For the text-containing cell, return its midpoint in (X, Y) coordinate format. 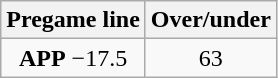
APP −17.5 (74, 58)
Pregame line (74, 20)
Over/under (210, 20)
63 (210, 58)
